Determine the (X, Y) coordinate at the center of the cell enclosing the given text.  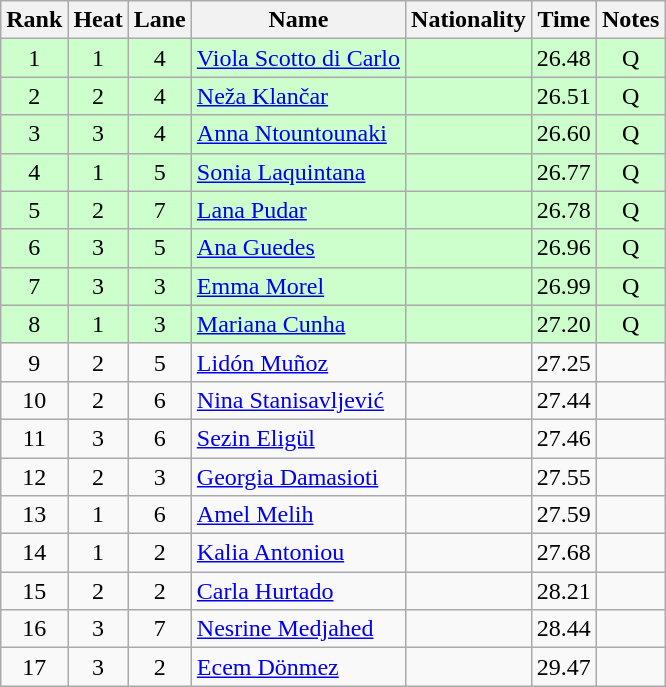
Amel Melih (298, 515)
26.96 (564, 248)
Notes (630, 20)
27.46 (564, 438)
16 (34, 629)
27.59 (564, 515)
Viola Scotto di Carlo (298, 58)
Emma Morel (298, 286)
14 (34, 553)
Ecem Dönmez (298, 667)
27.68 (564, 553)
Sezin Eligül (298, 438)
Neža Klančar (298, 96)
27.44 (564, 400)
Nesrine Medjahed (298, 629)
26.77 (564, 172)
Time (564, 20)
26.60 (564, 134)
26.99 (564, 286)
Name (298, 20)
Rank (34, 20)
29.47 (564, 667)
9 (34, 362)
Lidón Muñoz (298, 362)
28.21 (564, 591)
26.48 (564, 58)
26.51 (564, 96)
Carla Hurtado (298, 591)
Lane (160, 20)
Kalia Antoniou (298, 553)
10 (34, 400)
27.20 (564, 324)
Ana Guedes (298, 248)
12 (34, 477)
26.78 (564, 210)
17 (34, 667)
11 (34, 438)
27.25 (564, 362)
Sonia Laquintana (298, 172)
Heat (98, 20)
Georgia Damasioti (298, 477)
Mariana Cunha (298, 324)
28.44 (564, 629)
13 (34, 515)
15 (34, 591)
Nina Stanisavljević (298, 400)
Lana Pudar (298, 210)
Nationality (469, 20)
8 (34, 324)
Anna Ntountounaki (298, 134)
27.55 (564, 477)
